Search for the cell housing the specified text and yield its (x, y) center coordinate. 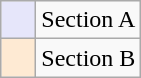
Section B (88, 58)
Section A (88, 20)
